Return (X, Y) of the center of cell containing provided text 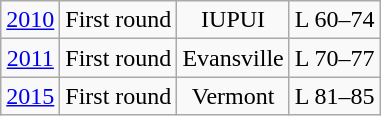
Vermont (233, 96)
L 81–85 (334, 96)
2011 (30, 58)
2015 (30, 96)
IUPUI (233, 20)
L 70–77 (334, 58)
Evansville (233, 58)
L 60–74 (334, 20)
2010 (30, 20)
